Return [X, Y] of the center of cell containing provided text 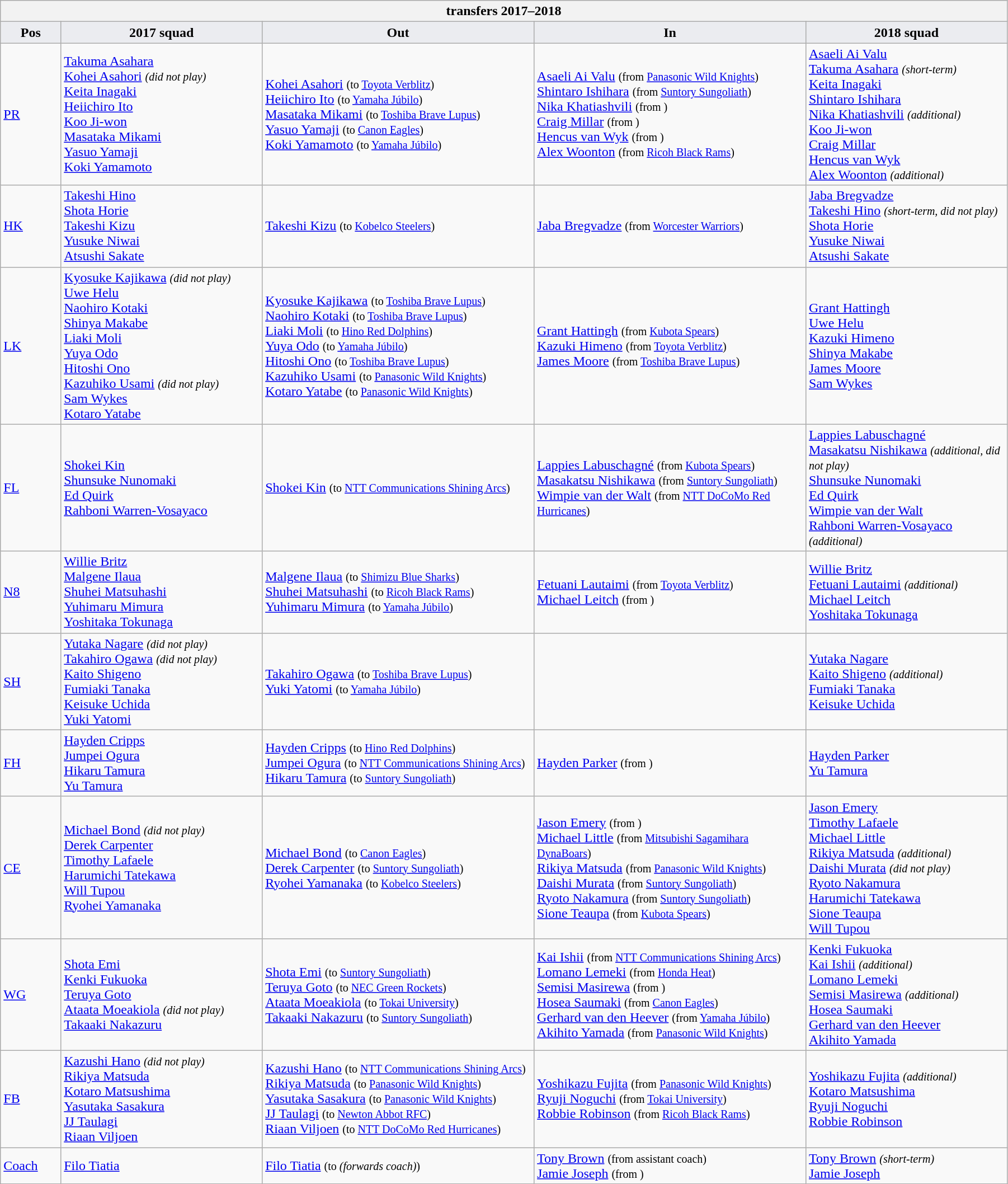
WG [31, 994]
Yutaka Nagare (did not play) Takahiro Ogawa (did not play) Kaito Shigeno Fumiaki Tanaka Keisuke Uchida Yuki Yatomi [162, 682]
Grant Hattingh Uwe Helu Kazuki Himeno Shinya Makabe James Moore Sam Wykes [906, 346]
Lappies Labuschagné (from Kubota Spears) Masakatsu Nishikawa (from Suntory Sungoliath) Wimpie van der Walt (from NTT DoCoMo Red Hurricanes) [670, 488]
FH [31, 763]
LK [31, 346]
2017 squad [162, 32]
Takeshi Hino Shota Horie Takeshi Kizu Yusuke Niwai Atsushi Sakate [162, 226]
Hayden Parker Yu Tamura [906, 763]
Hayden Cripps (to Hino Red Dolphins) Jumpei Ogura (to NTT Communications Shining Arcs) Hikaru Tamura (to Suntory Sungoliath) [398, 763]
CE [31, 867]
Willie Britz Malgene Ilaua Shuhei Matsuhashi Yuhimaru Mimura Yoshitaka Tokunaga [162, 592]
Michael Bond (did not play) Derek Carpenter Timothy Lafaele Harumichi Tatekawa Will Tupou Ryohei Yamanaka [162, 867]
Kenki Fukuoka Kai Ishii (additional) Lomano Lemeki Semisi Masirewa (additional) Hosea Saumaki Gerhard van den Heever Akihito Yamada [906, 994]
SH [31, 682]
Kazushi Hano (did not play) Rikiya Matsuda Kotaro Matsushima Yasutaka Sasakura JJ Taulagi Riaan Viljoen [162, 1099]
Out [398, 32]
Hayden Parker (from ) [670, 763]
PR [31, 114]
Fetuani Lautaimi (from Toyota Verblitz) Michael Leitch (from ) [670, 592]
Jaba Bregvadze (from Worcester Warriors) [670, 226]
N8 [31, 592]
Shota Emi Kenki Fukuoka Teruya Goto Ataata Moeakiola (did not play) Takaaki Nakazuru [162, 994]
Takeshi Kizu (to Kobelco Steelers) [398, 226]
FB [31, 1099]
Takuma Asahara Kohei Asahori (did not play) Keita Inagaki Heiichiro Ito Koo Ji-won Masataka Mikami Yasuo Yamaji Koki Yamamoto [162, 114]
Michael Bond (to Canon Eagles) Derek Carpenter (to Suntory Sungoliath) Ryohei Yamanaka (to Kobelco Steelers) [398, 867]
Shokei Kin Shunsuke Nunomaki Ed Quirk Rahboni Warren-Vosayaco [162, 488]
Willie Britz Fetuani Lautaimi (additional) Michael Leitch Yoshitaka Tokunaga [906, 592]
Hayden Cripps Jumpei Ogura Hikaru Tamura Yu Tamura [162, 763]
Yutaka Nagare Kaito Shigeno (additional) Fumiaki Tanaka Keisuke Uchida [906, 682]
Jaba Bregvadze Takeshi Hino (short-term, did not play) Shota Horie Yusuke Niwai Atsushi Sakate [906, 226]
Yoshikazu Fujita (from Panasonic Wild Knights) Ryuji Noguchi (from Tokai University) Robbie Robinson (from Ricoh Black Rams) [670, 1099]
In [670, 32]
Shota Emi (to Suntory Sungoliath) Teruya Goto (to NEC Green Rockets) Ataata Moeakiola (to Tokai University) Takaaki Nakazuru (to Suntory Sungoliath) [398, 994]
Tony Brown (from assistant coach) Jamie Joseph (from ) [670, 1165]
Filo Tiatia (to (forwards coach)) [398, 1165]
Yoshikazu Fujita (additional) Kotaro Matsushima Ryuji Noguchi Robbie Robinson [906, 1099]
Grant Hattingh (from Kubota Spears) Kazuki Himeno (from Toyota Verblitz) James Moore (from Toshiba Brave Lupus) [670, 346]
Coach [31, 1165]
2018 squad [906, 32]
Takahiro Ogawa (to Toshiba Brave Lupus) Yuki Yatomi (to Yamaha Júbilo) [398, 682]
FL [31, 488]
HK [31, 226]
Shokei Kin (to NTT Communications Shining Arcs) [398, 488]
Pos [31, 32]
Malgene Ilaua (to Shimizu Blue Sharks) Shuhei Matsuhashi (to Ricoh Black Rams) Yuhimaru Mimura (to Yamaha Júbilo) [398, 592]
Tony Brown (short-term) Jamie Joseph [906, 1165]
transfers 2017–2018 [504, 11]
Filo Tiatia [162, 1165]
